Identify which cell holds the provided text, then report its (X, Y) central coordinate. 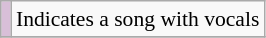
Indicates a song with vocals (138, 19)
